Extract the (x, y) coordinate from the center of the cell holding the provided text.  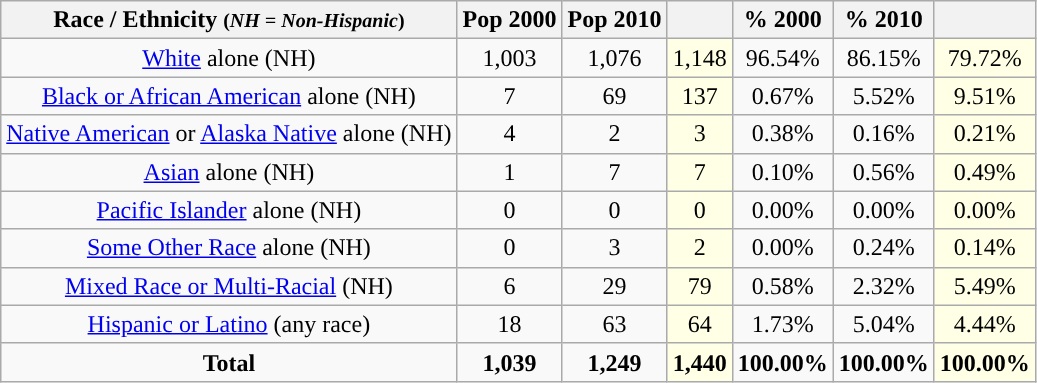
Mixed Race or Multi-Racial (NH) (229, 286)
0.58% (782, 286)
0.16% (884, 134)
2.32% (884, 286)
0.14% (984, 248)
79 (700, 286)
69 (614, 96)
9.51% (984, 96)
5.52% (884, 96)
0.67% (782, 96)
64 (700, 324)
1,076 (614, 58)
0.38% (782, 134)
0.56% (884, 172)
5.04% (884, 324)
Race / Ethnicity (NH = Non-Hispanic) (229, 20)
% 2010 (884, 20)
Pop 2000 (510, 20)
Native American or Alaska Native alone (NH) (229, 134)
1,148 (700, 58)
Hispanic or Latino (any race) (229, 324)
Black or African American alone (NH) (229, 96)
6 (510, 286)
86.15% (884, 58)
1.73% (782, 324)
4 (510, 134)
0.24% (884, 248)
0.10% (782, 172)
Pacific Islander alone (NH) (229, 210)
1,039 (510, 362)
137 (700, 96)
Some Other Race alone (NH) (229, 248)
1,440 (700, 362)
% 2000 (782, 20)
1,249 (614, 362)
5.49% (984, 286)
White alone (NH) (229, 58)
96.54% (782, 58)
Total (229, 362)
29 (614, 286)
0.49% (984, 172)
1 (510, 172)
63 (614, 324)
4.44% (984, 324)
18 (510, 324)
79.72% (984, 58)
0.21% (984, 134)
1,003 (510, 58)
Asian alone (NH) (229, 172)
Pop 2010 (614, 20)
